Search for the cell housing the specified text and yield its (X, Y) center coordinate. 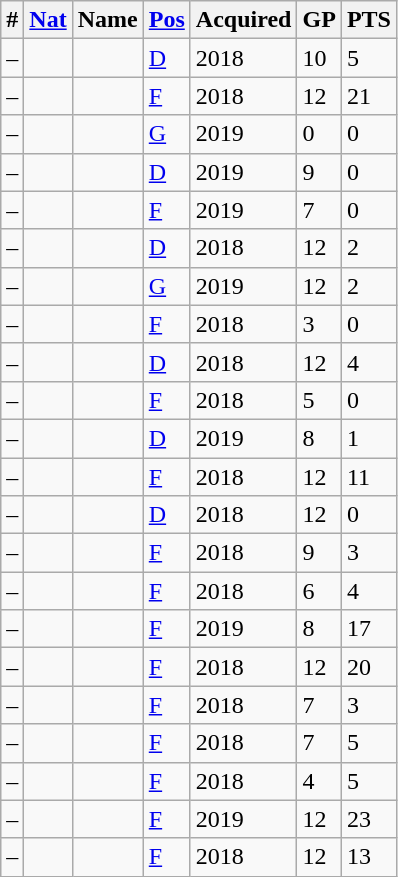
# (12, 20)
Acquired (244, 20)
20 (368, 667)
21 (368, 96)
6 (319, 591)
23 (368, 819)
11 (368, 477)
GP (319, 20)
17 (368, 629)
Name (108, 20)
13 (368, 857)
PTS (368, 20)
1 (368, 438)
10 (319, 58)
Nat (48, 20)
Pos (166, 20)
